Return (X, Y) of the center of cell containing provided text 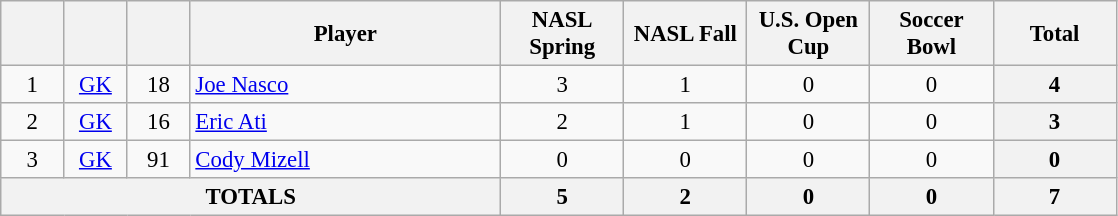
91 (158, 160)
Joe Nasco (346, 85)
NASL Fall (686, 34)
4 (1054, 85)
Soccer Bowl (932, 34)
Total (1054, 34)
Cody Mizell (346, 160)
18 (158, 85)
5 (562, 197)
7 (1054, 197)
NASL Spring (562, 34)
U.S. Open Cup (808, 34)
TOTALS (251, 197)
16 (158, 122)
Eric Ati (346, 122)
Player (346, 34)
